Identify which cell holds the provided text, then report its [X, Y] central coordinate. 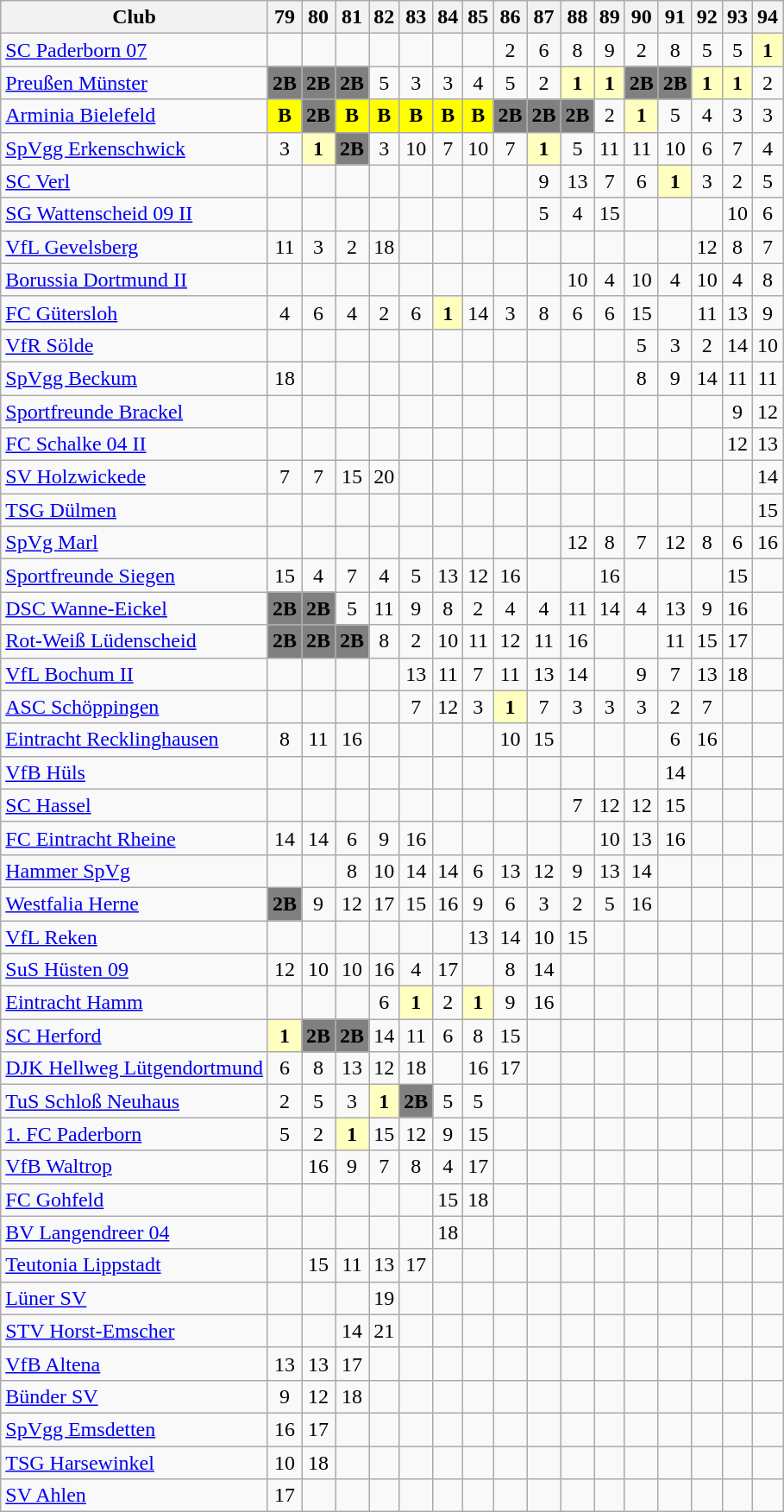
82 [385, 17]
83 [416, 17]
FC Gütersloh [135, 312]
Preußen Münster [135, 83]
TSG Harsewinkel [135, 1463]
SC Herford [135, 1036]
STV Horst-Emscher [135, 1331]
85 [478, 17]
SC Paderborn 07 [135, 50]
TuS Schloß Neuhaus [135, 1101]
VfB Waltrop [135, 1167]
93 [737, 17]
SV Ahlen [135, 1496]
90 [642, 17]
VfR Sölde [135, 345]
80 [319, 17]
19 [385, 1298]
Club [135, 17]
DSC Wanne-Eickel [135, 608]
SpVg Marl [135, 543]
Teutonia Lippstadt [135, 1265]
88 [578, 17]
Eintracht Recklinghausen [135, 740]
Hammer SpVg [135, 871]
Westfalia Herne [135, 904]
SpVgg Beckum [135, 378]
Borussia Dortmund II [135, 280]
87 [543, 17]
FC Eintracht Rheine [135, 838]
79 [285, 17]
92 [707, 17]
Eintracht Hamm [135, 1003]
81 [352, 17]
VfL Gevelsberg [135, 247]
Sportfreunde Brackel [135, 412]
20 [385, 477]
Arminia Bielefeld [135, 116]
TSG Dülmen [135, 510]
21 [385, 1331]
1. FC Paderborn [135, 1134]
FC Gohfeld [135, 1200]
DJK Hellweg Lütgendortmund [135, 1068]
SC Verl [135, 181]
BV Langendreer 04 [135, 1232]
ASC Schöppingen [135, 707]
SuS Hüsten 09 [135, 970]
Rot-Weiß Lüdenscheid [135, 641]
86 [511, 17]
89 [609, 17]
SpVgg Erkenschwick [135, 148]
91 [674, 17]
SG Wattenscheid 09 II [135, 214]
VfL Reken [135, 936]
VfB Hüls [135, 772]
VfB Altena [135, 1364]
SC Hassel [135, 805]
FC Schalke 04 II [135, 444]
94 [768, 17]
Sportfreunde Siegen [135, 576]
SV Holzwickede [135, 477]
Lüner SV [135, 1298]
SpVgg Emsdetten [135, 1429]
Bünder SV [135, 1396]
VfL Bochum II [135, 674]
84 [448, 17]
